From the cell containing the given text, extract its center point as (x, y) coordinate. 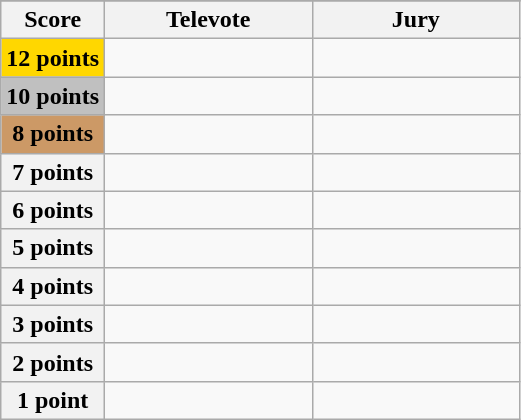
Jury (416, 20)
1 point (53, 400)
3 points (53, 324)
Televote (209, 20)
6 points (53, 210)
12 points (53, 58)
Score (53, 20)
2 points (53, 362)
10 points (53, 96)
4 points (53, 286)
8 points (53, 134)
7 points (53, 172)
5 points (53, 248)
